Identify which cell holds the provided text, then report its [x, y] central coordinate. 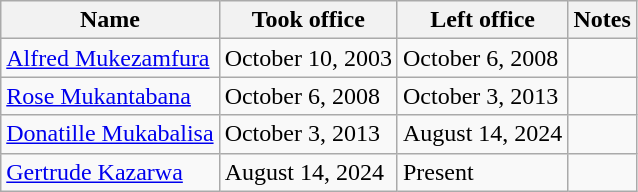
Left office [482, 20]
Notes [602, 20]
Took office [308, 20]
Name [110, 20]
Present [482, 172]
Gertrude Kazarwa [110, 172]
Alfred Mukezamfura [110, 58]
October 10, 2003 [308, 58]
Rose Mukantabana [110, 96]
Donatille Mukabalisa [110, 134]
